Capture the cell that displays the provided text and extract its (X, Y) central coordinate. 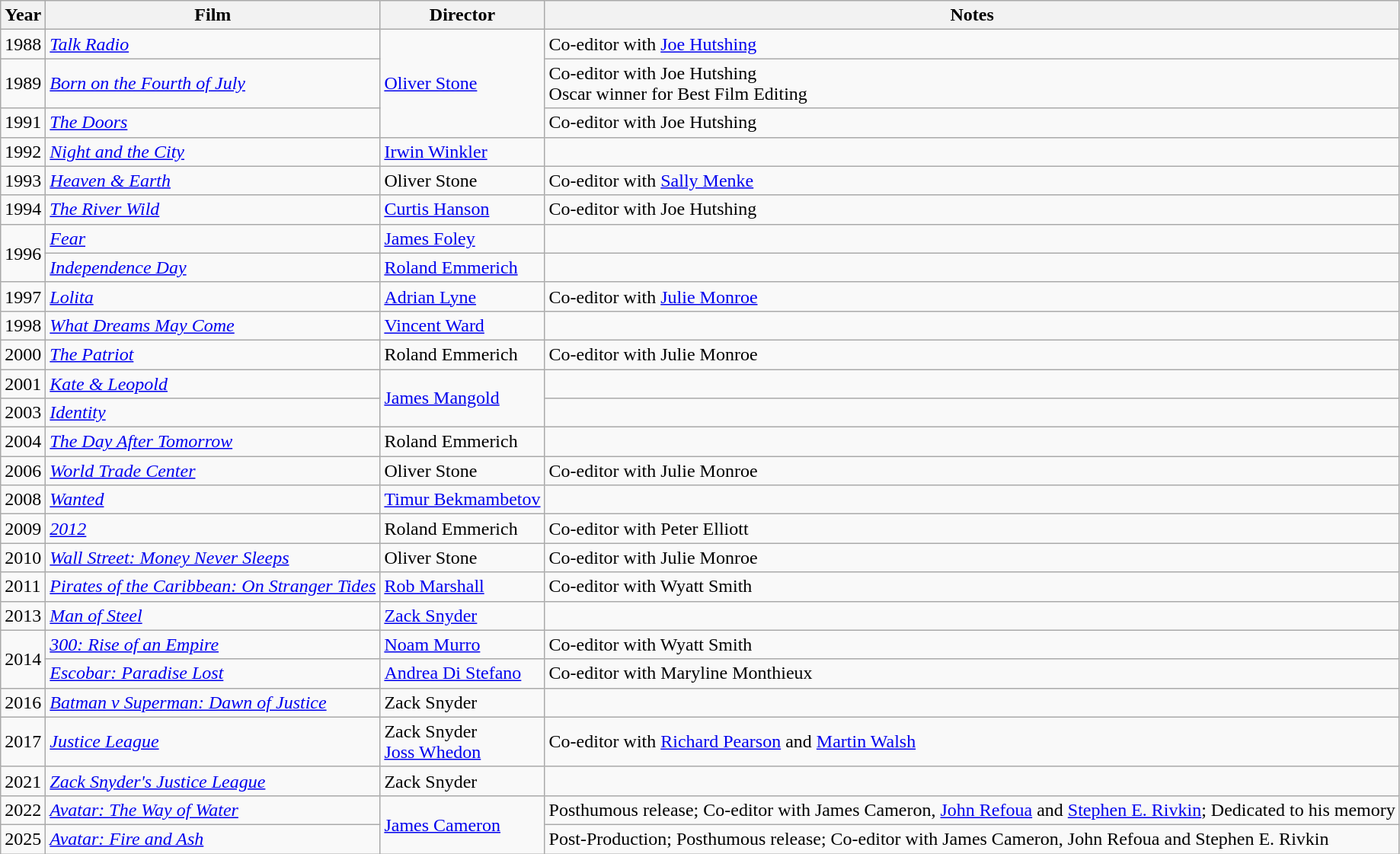
Batman v Superman: Dawn of Justice (213, 702)
Man of Steel (213, 616)
2010 (23, 558)
2009 (23, 529)
Vincent Ward (462, 325)
Irwin Winkler (462, 152)
Curtis Hanson (462, 210)
Zack SnyderJoss Whedon (462, 742)
The Patriot (213, 354)
Noam Murro (462, 644)
Lolita (213, 296)
Talk Radio (213, 44)
1991 (23, 123)
1994 (23, 210)
Co-editor with Peter Elliott (972, 529)
World Trade Center (213, 471)
2025 (23, 839)
1997 (23, 296)
Independence Day (213, 267)
Heaven & Earth (213, 181)
Year (23, 15)
2022 (23, 810)
Co-editor with Sally Menke (972, 181)
Film (213, 15)
Co-editor with Joe HutshingOscar winner for Best Film Editing (972, 84)
1992 (23, 152)
2000 (23, 354)
James Foley (462, 238)
Pirates of the Caribbean: On Stranger Tides (213, 587)
Posthumous release; Co-editor with James Cameron, John Refoua and Stephen E. Rivkin; Dedicated to his memory (972, 810)
Post-Production; Posthumous release; Co-editor with James Cameron, John Refoua and Stephen E. Rivkin (972, 839)
Wanted (213, 500)
2016 (23, 702)
2017 (23, 742)
Avatar: The Way of Water (213, 810)
Wall Street: Money Never Sleeps (213, 558)
Notes (972, 15)
1998 (23, 325)
Fear (213, 238)
Born on the Fourth of July (213, 84)
Escobar: Paradise Lost (213, 673)
2011 (23, 587)
Identity (213, 413)
2014 (23, 659)
The Doors (213, 123)
2013 (23, 616)
Adrian Lyne (462, 296)
2012 (213, 529)
What Dreams May Come (213, 325)
1993 (23, 181)
2003 (23, 413)
1989 (23, 84)
James Mangold (462, 398)
Timur Bekmambetov (462, 500)
2021 (23, 781)
2006 (23, 471)
1996 (23, 253)
2008 (23, 500)
Zack Snyder's Justice League (213, 781)
The Day After Tomorrow (213, 442)
James Cameron (462, 824)
300: Rise of an Empire (213, 644)
Night and the City (213, 152)
Justice League (213, 742)
Co-editor with Richard Pearson and Martin Walsh (972, 742)
Rob Marshall (462, 587)
Kate & Leopold (213, 383)
Avatar: Fire and Ash (213, 839)
1988 (23, 44)
The River Wild (213, 210)
Director (462, 15)
Co-editor with Maryline Monthieux (972, 673)
2004 (23, 442)
2001 (23, 383)
Andrea Di Stefano (462, 673)
